Identify which cell holds the provided text, then report its (x, y) central coordinate. 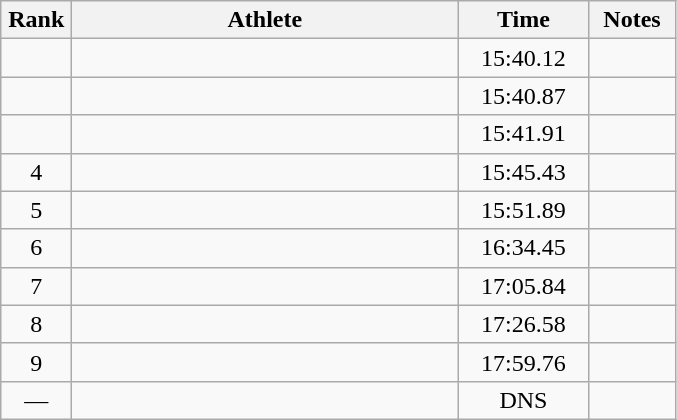
Time (524, 20)
7 (36, 286)
Athlete (265, 20)
6 (36, 248)
DNS (524, 400)
17:05.84 (524, 286)
5 (36, 210)
15:41.91 (524, 134)
8 (36, 324)
— (36, 400)
15:51.89 (524, 210)
4 (36, 172)
17:26.58 (524, 324)
15:40.12 (524, 58)
Notes (632, 20)
15:40.87 (524, 96)
15:45.43 (524, 172)
17:59.76 (524, 362)
Rank (36, 20)
16:34.45 (524, 248)
9 (36, 362)
